Capture the cell that displays the provided text and extract its (X, Y) central coordinate. 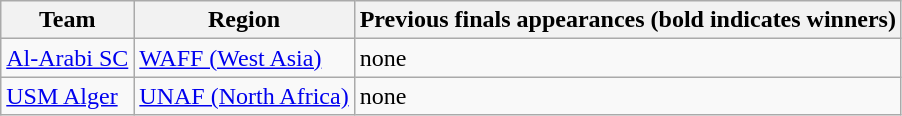
Team (68, 20)
UNAF (North Africa) (244, 96)
Al-Arabi SC (68, 58)
USM Alger (68, 96)
WAFF (West Asia) (244, 58)
Previous finals appearances (bold indicates winners) (628, 20)
Region (244, 20)
